Capture the cell that displays the provided text and extract its [X, Y] central coordinate. 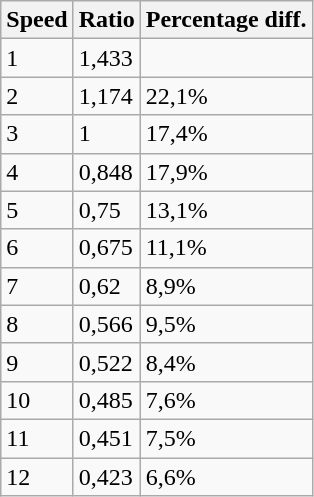
22,1% [226, 96]
0,485 [106, 400]
11,1% [226, 248]
7,6% [226, 400]
5 [37, 210]
Speed [37, 20]
8 [37, 324]
Ratio [106, 20]
1,174 [106, 96]
2 [37, 96]
11 [37, 438]
17,4% [226, 134]
0,848 [106, 172]
0,451 [106, 438]
17,9% [226, 172]
0,423 [106, 477]
6,6% [226, 477]
3 [37, 134]
0,566 [106, 324]
0,62 [106, 286]
7 [37, 286]
8,9% [226, 286]
9,5% [226, 324]
0,75 [106, 210]
10 [37, 400]
13,1% [226, 210]
0,522 [106, 362]
0,675 [106, 248]
12 [37, 477]
8,4% [226, 362]
6 [37, 248]
4 [37, 172]
Percentage diff. [226, 20]
9 [37, 362]
1,433 [106, 58]
7,5% [226, 438]
